Scan for the cell matching the given text and deliver its (x, y) coordinate at center. 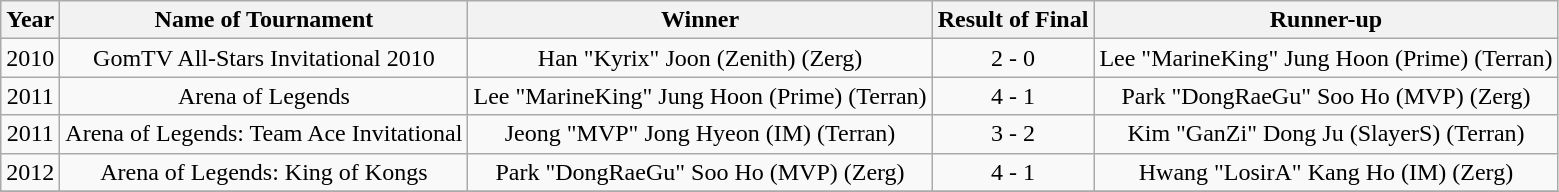
Hwang "LosirA" Kang Ho (IM) (Zerg) (1326, 172)
2010 (30, 58)
Han "Kyrix" Joon (Zenith) (Zerg) (700, 58)
Year (30, 20)
Arena of Legends: Team Ace Invitational (264, 134)
Arena of Legends: King of Kongs (264, 172)
Runner-up (1326, 20)
2 - 0 (1013, 58)
2012 (30, 172)
Result of Final (1013, 20)
3 - 2 (1013, 134)
Arena of Legends (264, 96)
GomTV All-Stars Invitational 2010 (264, 58)
Jeong "MVP" Jong Hyeon (IM) (Terran) (700, 134)
Kim "GanZi" Dong Ju (SlayerS) (Terran) (1326, 134)
Winner (700, 20)
Name of Tournament (264, 20)
